Pinpoint the cell where the given text exists, returning its (X, Y) midpoint coordinate. 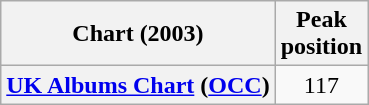
117 (321, 85)
Peakposition (321, 34)
UK Albums Chart (OCC) (138, 85)
Chart (2003) (138, 34)
